Return (x, y) of the center of cell containing provided text 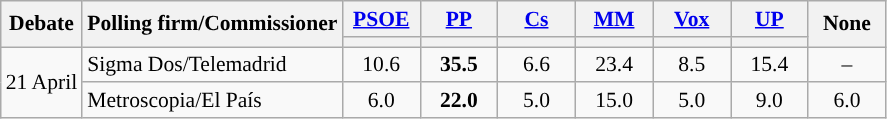
Polling firm/Commissioner (212, 24)
9.0 (770, 101)
Cs (537, 19)
Debate (42, 24)
Vox (692, 19)
8.5 (692, 65)
10.6 (381, 65)
Sigma Dos/Telemadrid (212, 65)
PP (459, 19)
15.4 (770, 65)
15.0 (614, 101)
Metroscopia/El País (212, 101)
– (847, 65)
UP (770, 19)
6.6 (537, 65)
22.0 (459, 101)
35.5 (459, 65)
MM (614, 19)
23.4 (614, 65)
None (847, 24)
21 April (42, 82)
PSOE (381, 19)
